Identify which cell holds the provided text, then report its (X, Y) central coordinate. 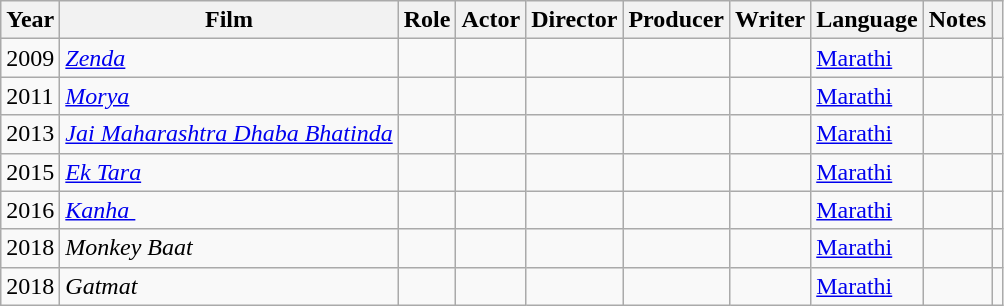
Kanha (229, 210)
Language (867, 20)
Producer (676, 20)
Monkey Baat (229, 248)
Director (574, 20)
Zenda (229, 58)
Morya (229, 96)
2011 (30, 96)
2013 (30, 134)
Writer (770, 20)
Ek Tara (229, 172)
Gatmat (229, 286)
Role (427, 20)
2016 (30, 210)
Year (30, 20)
2009 (30, 58)
Notes (957, 20)
Actor (491, 20)
Jai Maharashtra Dhaba Bhatinda (229, 134)
Film (229, 20)
2015 (30, 172)
